Pinpoint the cell where the given text exists, returning its [X, Y] midpoint coordinate. 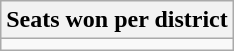
Seats won per district [118, 20]
